Find where the given text appears and provide that cell's center as (x, y) coordinate. 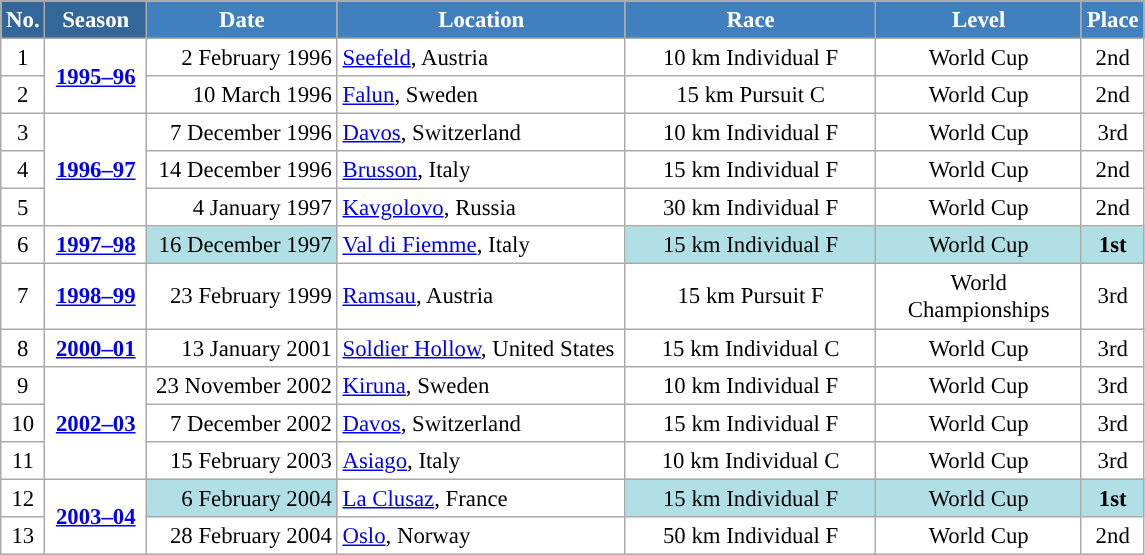
6 (23, 245)
Location (481, 20)
13 January 2001 (242, 348)
15 km Pursuit C (750, 95)
Ramsau, Austria (481, 296)
Val di Fiemme, Italy (481, 245)
Falun, Sweden (481, 95)
Race (750, 20)
1998–99 (96, 296)
3 (23, 133)
2 (23, 95)
Date (242, 20)
Asiago, Italy (481, 460)
5 (23, 208)
13 (23, 536)
10 March 1996 (242, 95)
11 (23, 460)
23 February 1999 (242, 296)
2 February 1996 (242, 58)
Oslo, Norway (481, 536)
2003–04 (96, 516)
4 (23, 170)
10 (23, 423)
7 December 1996 (242, 133)
7 December 2002 (242, 423)
28 February 2004 (242, 536)
9 (23, 385)
4 January 1997 (242, 208)
Kavgolovo, Russia (481, 208)
6 February 2004 (242, 498)
Level (979, 20)
World Championships (979, 296)
1997–98 (96, 245)
Soldier Hollow, United States (481, 348)
30 km Individual F (750, 208)
14 December 1996 (242, 170)
8 (23, 348)
Seefeld, Austria (481, 58)
50 km Individual F (750, 536)
15 km Individual C (750, 348)
No. (23, 20)
1996–97 (96, 170)
23 November 2002 (242, 385)
12 (23, 498)
7 (23, 296)
2000–01 (96, 348)
Kiruna, Sweden (481, 385)
10 km Individual C (750, 460)
1 (23, 58)
2002–03 (96, 422)
La Clusaz, France (481, 498)
16 December 1997 (242, 245)
1995–96 (96, 76)
15 February 2003 (242, 460)
Place (1112, 20)
15 km Pursuit F (750, 296)
Brusson, Italy (481, 170)
Season (96, 20)
